Scan for the cell matching the given text and deliver its (X, Y) coordinate at center. 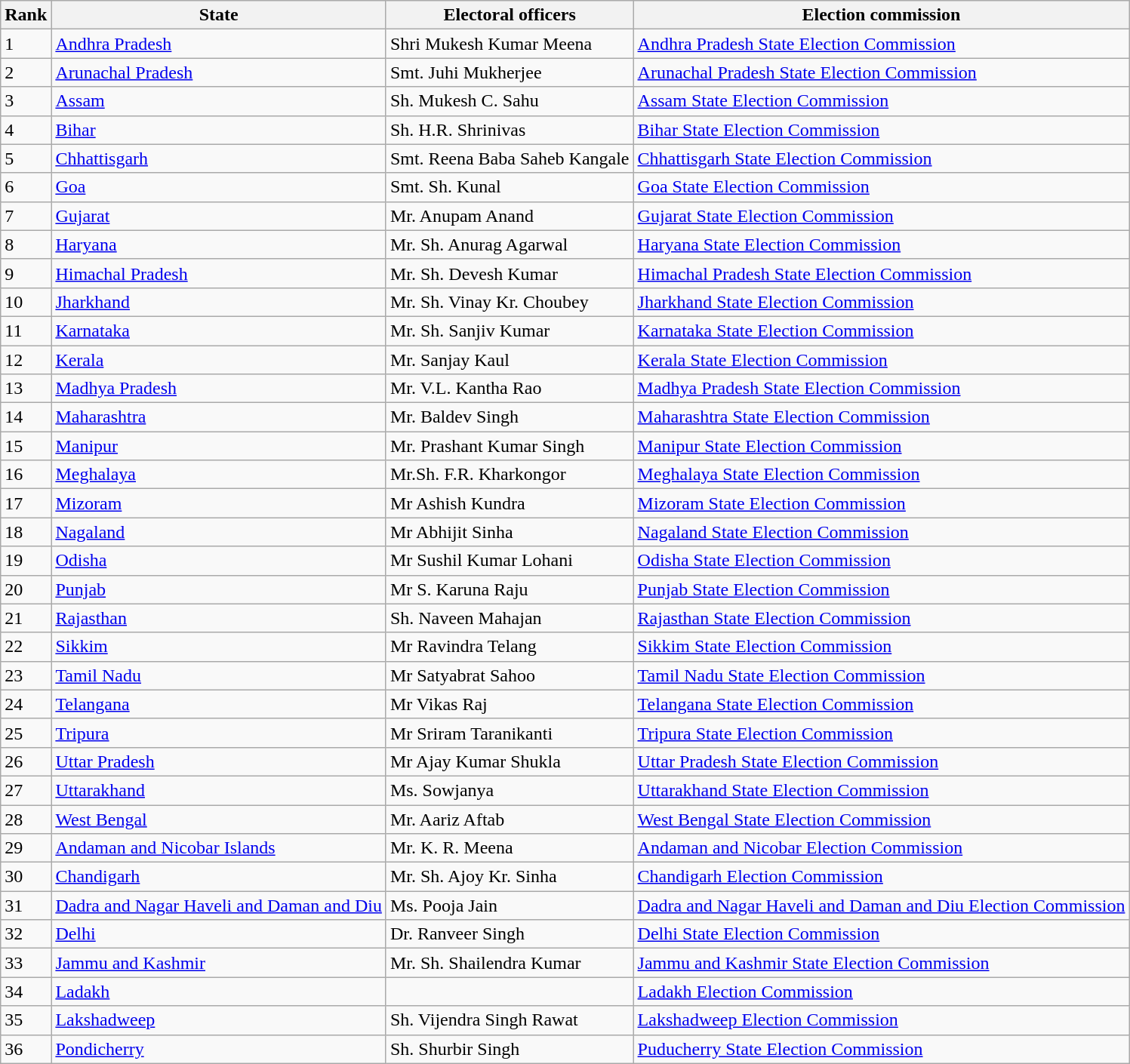
Dr. Ranveer Singh (510, 934)
Mr. Prashant Kumar Singh (510, 446)
Delhi State Election Commission (882, 934)
Mr Sushil Kumar Lohani (510, 561)
Sh. H.R. Shrinivas (510, 130)
Meghalaya (219, 475)
Mr Vikas Raj (510, 704)
Mr. Sh. Sanjiv Kumar (510, 331)
Karnataka (219, 331)
Tripura State Election Commission (882, 733)
Mr.Sh. F.R. Kharkongor (510, 475)
Himachal Pradesh State Election Commission (882, 273)
Bihar State Election Commission (882, 130)
Election commission (882, 15)
Andhra Pradesh State Election Commission (882, 44)
Sh. Mukesh C. Sahu (510, 101)
Punjab State Election Commission (882, 589)
Sh. Shurbir Singh (510, 1049)
Goa State Election Commission (882, 187)
Manipur State Election Commission (882, 446)
Lakshadweep Election Commission (882, 1020)
10 (26, 302)
Tamil Nadu (219, 675)
Mr. Sh. Vinay Kr. Choubey (510, 302)
Nagaland (219, 532)
Mr Satyabrat Sahoo (510, 675)
19 (26, 561)
5 (26, 158)
Chandigarh (219, 877)
Madhya Pradesh (219, 389)
Madhya Pradesh State Election Commission (882, 389)
Mr Abhijit Sinha (510, 532)
Ladakh (219, 992)
Andaman and Nicobar Election Commission (882, 848)
Punjab (219, 589)
Dadra and Nagar Haveli and Daman and Diu (219, 906)
Sikkim State Election Commission (882, 647)
Sh. Vijendra Singh Rawat (510, 1020)
16 (26, 475)
29 (26, 848)
Telangana (219, 704)
Mr. Sanjay Kaul (510, 360)
Uttarakhand (219, 790)
Smt. Juhi Mukherjee (510, 72)
21 (26, 618)
Chandigarh Election Commission (882, 877)
Mr S. Karuna Raju (510, 589)
11 (26, 331)
Uttar Pradesh State Election Commission (882, 761)
Mr Ajay Kumar Shukla (510, 761)
Goa (219, 187)
Mr Sriram Taranikanti (510, 733)
Jharkhand (219, 302)
Sikkim (219, 647)
Rajasthan (219, 618)
West Bengal State Election Commission (882, 819)
Mizoram State Election Commission (882, 503)
Mizoram (219, 503)
20 (26, 589)
Maharashtra (219, 417)
33 (26, 963)
Assam (219, 101)
Uttarakhand State Election Commission (882, 790)
Odisha (219, 561)
Ladakh Election Commission (882, 992)
Assam State Election Commission (882, 101)
Karnataka State Election Commission (882, 331)
Mr. Sh. Ajoy Kr. Sinha (510, 877)
24 (26, 704)
Kerala (219, 360)
Lakshadweep (219, 1020)
36 (26, 1049)
6 (26, 187)
Rajasthan State Election Commission (882, 618)
Arunachal Pradesh (219, 72)
12 (26, 360)
Electoral officers (510, 15)
13 (26, 389)
Jharkhand State Election Commission (882, 302)
Mr. Aariz Aftab (510, 819)
Puducherry State Election Commission (882, 1049)
Gujarat (219, 216)
State (219, 15)
Smt. Sh. Kunal (510, 187)
17 (26, 503)
Andhra Pradesh (219, 44)
Chhattisgarh State Election Commission (882, 158)
Haryana State Election Commission (882, 244)
Delhi (219, 934)
3 (26, 101)
Mr. V.L. Kantha Rao (510, 389)
Rank (26, 15)
Tripura (219, 733)
Andaman and Nicobar Islands (219, 848)
Mr. Sh. Anurag Agarwal (510, 244)
30 (26, 877)
West Bengal (219, 819)
Gujarat State Election Commission (882, 216)
Chhattisgarh (219, 158)
Smt. Reena Baba Saheb Kangale (510, 158)
Jammu and Kashmir (219, 963)
Mr Ashish Kundra (510, 503)
Telangana State Election Commission (882, 704)
8 (26, 244)
22 (26, 647)
4 (26, 130)
Tamil Nadu State Election Commission (882, 675)
Uttar Pradesh (219, 761)
35 (26, 1020)
Ms. Pooja Jain (510, 906)
Himachal Pradesh (219, 273)
Kerala State Election Commission (882, 360)
1 (26, 44)
23 (26, 675)
Haryana (219, 244)
14 (26, 417)
25 (26, 733)
Arunachal Pradesh State Election Commission (882, 72)
Ms. Sowjanya (510, 790)
32 (26, 934)
7 (26, 216)
Meghalaya State Election Commission (882, 475)
28 (26, 819)
Dadra and Nagar Haveli and Daman and Diu Election Commission (882, 906)
Shri Mukesh Kumar Meena (510, 44)
27 (26, 790)
Mr. Sh. Devesh Kumar (510, 273)
26 (26, 761)
Mr. Anupam Anand (510, 216)
Mr. Sh. Shailendra Kumar (510, 963)
Mr Ravindra Telang (510, 647)
15 (26, 446)
Bihar (219, 130)
Pondicherry (219, 1049)
Mr. K. R. Meena (510, 848)
34 (26, 992)
18 (26, 532)
Jammu and Kashmir State Election Commission (882, 963)
Sh. Naveen Mahajan (510, 618)
2 (26, 72)
Maharashtra State Election Commission (882, 417)
Manipur (219, 446)
Odisha State Election Commission (882, 561)
9 (26, 273)
Nagaland State Election Commission (882, 532)
Mr. Baldev Singh (510, 417)
31 (26, 906)
